Return the (x, y) coordinate for the center point of the cell that contains the specified text.  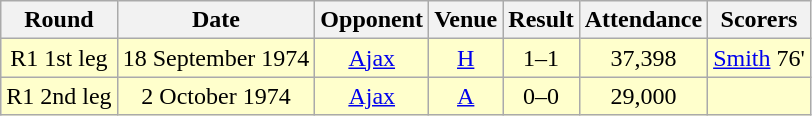
Opponent (372, 20)
A (466, 96)
29,000 (643, 96)
R1 1st leg (59, 58)
37,398 (643, 58)
Venue (466, 20)
H (466, 58)
Date (216, 20)
Smith 76' (760, 58)
18 September 1974 (216, 58)
Scorers (760, 20)
Round (59, 20)
Attendance (643, 20)
R1 2nd leg (59, 96)
2 October 1974 (216, 96)
0–0 (541, 96)
Result (541, 20)
1–1 (541, 58)
